From the cell containing the given text, extract its center point as [X, Y] coordinate. 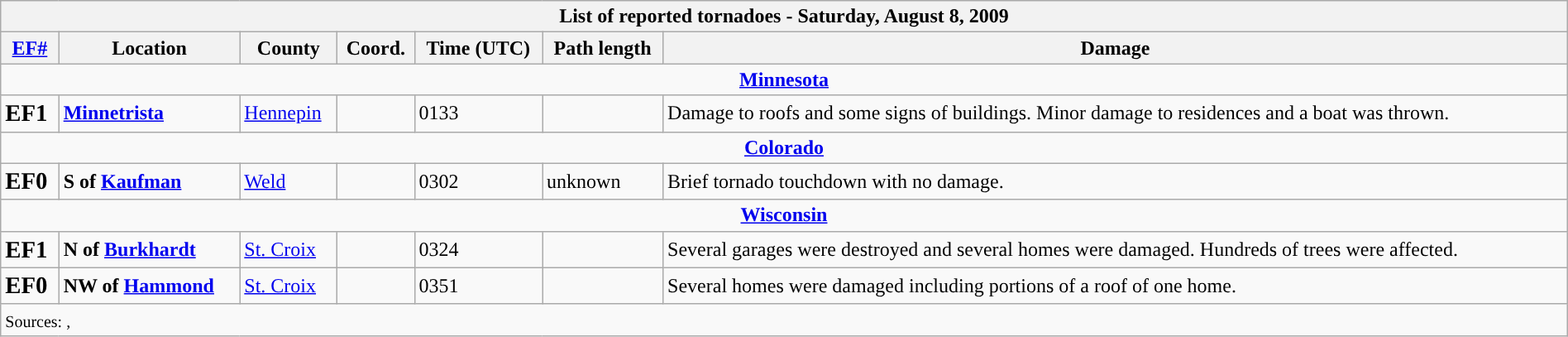
Path length [603, 48]
Damage to roofs and some signs of buildings. Minor damage to residences and a boat was thrown. [1116, 113]
N of Burkhardt [149, 249]
S of Kaufman [149, 181]
Minnetrista [149, 113]
0324 [478, 249]
Minnesota [784, 79]
Hennepin [289, 113]
0351 [478, 286]
Several garages were destroyed and several homes were damaged. Hundreds of trees were affected. [1116, 249]
Several homes were damaged including portions of a roof of one home. [1116, 286]
Time (UTC) [478, 48]
Coord. [375, 48]
County [289, 48]
Wisconsin [784, 215]
unknown [603, 181]
NW of Hammond [149, 286]
Sources: , [784, 320]
List of reported tornadoes - Saturday, August 8, 2009 [784, 17]
0302 [478, 181]
Brief tornado touchdown with no damage. [1116, 181]
EF# [30, 48]
Damage [1116, 48]
Colorado [784, 147]
Weld [289, 181]
Location [149, 48]
0133 [478, 113]
